Determine the [X, Y] coordinate at the center of the cell enclosing the given text.  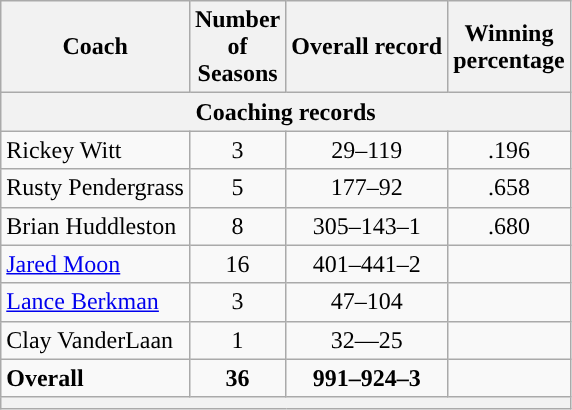
Rickey Witt [96, 150]
Rusty Pendergrass [96, 188]
Coach [96, 47]
Overall [96, 378]
Brian Huddleston [96, 226]
.680 [510, 226]
5 [237, 188]
1 [237, 340]
305–143–1 [367, 226]
Overall record [367, 47]
.658 [510, 188]
991–924–3 [367, 378]
Numberof Seasons [237, 47]
47–104 [367, 302]
Winning percentage [510, 47]
8 [237, 226]
Jared Moon [96, 264]
32—25 [367, 340]
29–119 [367, 150]
Lance Berkman [96, 302]
.196 [510, 150]
401–441–2 [367, 264]
Coaching records [286, 112]
16 [237, 264]
36 [237, 378]
177–92 [367, 188]
Clay VanderLaan [96, 340]
